Find where the given text appears and provide that cell's center as (x, y) coordinate. 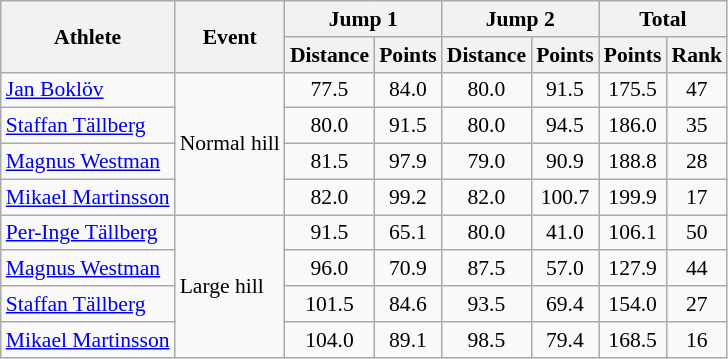
175.5 (633, 90)
47 (696, 90)
127.9 (633, 269)
90.9 (565, 162)
98.5 (486, 340)
Event (230, 36)
Jump 2 (520, 19)
154.0 (633, 304)
27 (696, 304)
168.5 (633, 340)
65.1 (408, 233)
188.8 (633, 162)
41.0 (565, 233)
28 (696, 162)
Large hill (230, 286)
199.9 (633, 197)
84.0 (408, 90)
16 (696, 340)
104.0 (330, 340)
89.1 (408, 340)
79.0 (486, 162)
94.5 (565, 126)
50 (696, 233)
186.0 (633, 126)
100.7 (565, 197)
17 (696, 197)
Jan Boklöv (88, 90)
101.5 (330, 304)
69.4 (565, 304)
Rank (696, 55)
93.5 (486, 304)
57.0 (565, 269)
70.9 (408, 269)
79.4 (565, 340)
77.5 (330, 90)
84.6 (408, 304)
Athlete (88, 36)
106.1 (633, 233)
87.5 (486, 269)
81.5 (330, 162)
96.0 (330, 269)
44 (696, 269)
Normal hill (230, 143)
Total (663, 19)
97.9 (408, 162)
Per-Inge Tällberg (88, 233)
99.2 (408, 197)
35 (696, 126)
Jump 1 (364, 19)
